Return the (X, Y) coordinate for the center point of the cell that contains the specified text.  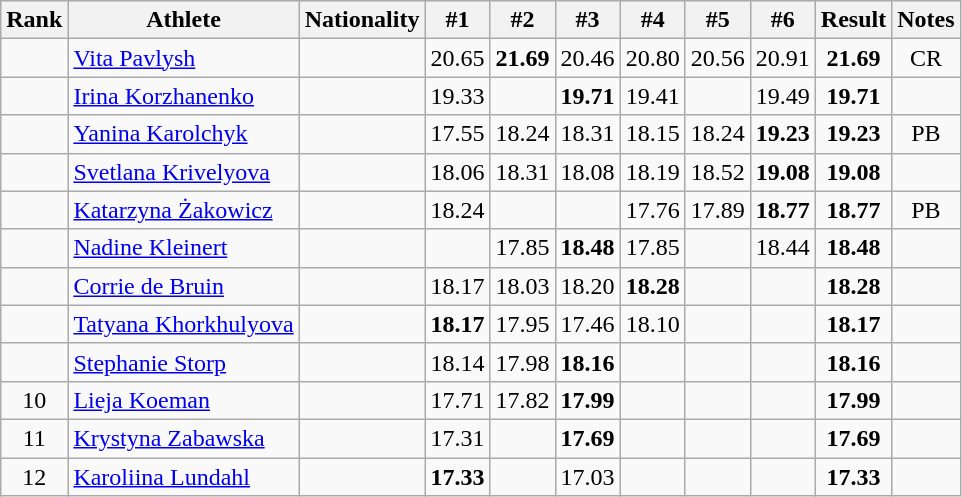
17.95 (522, 324)
Karoliina Lundahl (184, 477)
17.55 (458, 134)
12 (34, 477)
20.46 (588, 58)
Svetlana Krivelyova (184, 172)
#6 (782, 20)
20.65 (458, 58)
17.31 (458, 438)
Nadine Kleinert (184, 248)
18.52 (718, 172)
17.03 (588, 477)
18.14 (458, 362)
Stephanie Storp (184, 362)
17.71 (458, 400)
18.15 (652, 134)
Vita Pavlysh (184, 58)
18.20 (588, 286)
Corrie de Bruin (184, 286)
10 (34, 400)
17.46 (588, 324)
18.44 (782, 248)
Lieja Koeman (184, 400)
19.41 (652, 96)
#5 (718, 20)
CR (926, 58)
20.56 (718, 58)
#4 (652, 20)
17.82 (522, 400)
#3 (588, 20)
19.33 (458, 96)
20.91 (782, 58)
17.98 (522, 362)
Tatyana Khorkhulyova (184, 324)
Notes (926, 20)
Nationality (362, 20)
11 (34, 438)
18.19 (652, 172)
18.03 (522, 286)
Yanina Karolchyk (184, 134)
18.10 (652, 324)
Athlete (184, 20)
Result (853, 20)
17.89 (718, 210)
#2 (522, 20)
18.08 (588, 172)
19.49 (782, 96)
Rank (34, 20)
Katarzyna Żakowicz (184, 210)
20.80 (652, 58)
17.76 (652, 210)
#1 (458, 20)
Irina Korzhanenko (184, 96)
Krystyna Zabawska (184, 438)
18.06 (458, 172)
